Provide the (X, Y) coordinate of the cell's center where the given text is located.  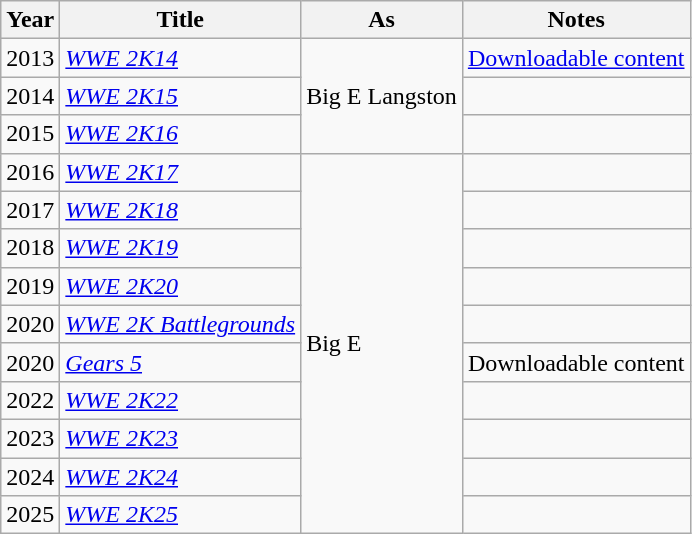
WWE 2K14 (180, 58)
WWE 2K24 (180, 477)
2018 (30, 248)
WWE 2K25 (180, 515)
2019 (30, 286)
Big E (382, 344)
Title (180, 20)
2015 (30, 134)
WWE 2K15 (180, 96)
WWE 2K Battlegrounds (180, 324)
Year (30, 20)
2024 (30, 477)
2023 (30, 438)
2014 (30, 96)
Notes (576, 20)
WWE 2K19 (180, 248)
WWE 2K23 (180, 438)
Gears 5 (180, 362)
Big E Langston (382, 96)
WWE 2K22 (180, 400)
2017 (30, 210)
2013 (30, 58)
WWE 2K17 (180, 172)
2016 (30, 172)
2025 (30, 515)
WWE 2K20 (180, 286)
WWE 2K16 (180, 134)
2022 (30, 400)
As (382, 20)
WWE 2K18 (180, 210)
